Locate the cell with the specified text and output its [X, Y] center coordinate. 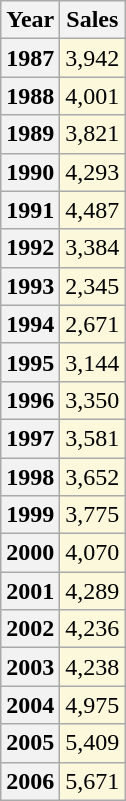
4,975 [92, 705]
4,293 [92, 172]
1997 [30, 438]
2003 [30, 667]
3,144 [92, 362]
3,652 [92, 477]
1991 [30, 210]
1993 [30, 286]
3,942 [92, 58]
3,350 [92, 400]
1996 [30, 400]
2005 [30, 743]
2001 [30, 591]
4,236 [92, 629]
Year [30, 20]
1990 [30, 172]
2002 [30, 629]
4,001 [92, 96]
1994 [30, 324]
Sales [92, 20]
2,671 [92, 324]
1999 [30, 515]
4,289 [92, 591]
5,671 [92, 781]
2006 [30, 781]
1992 [30, 248]
1995 [30, 362]
2000 [30, 553]
4,238 [92, 667]
2004 [30, 705]
3,581 [92, 438]
1989 [30, 134]
3,821 [92, 134]
4,070 [92, 553]
1988 [30, 96]
2,345 [92, 286]
3,775 [92, 515]
3,384 [92, 248]
1998 [30, 477]
5,409 [92, 743]
4,487 [92, 210]
1987 [30, 58]
